Provide the [X, Y] coordinate of the cell's center where the given text is located.  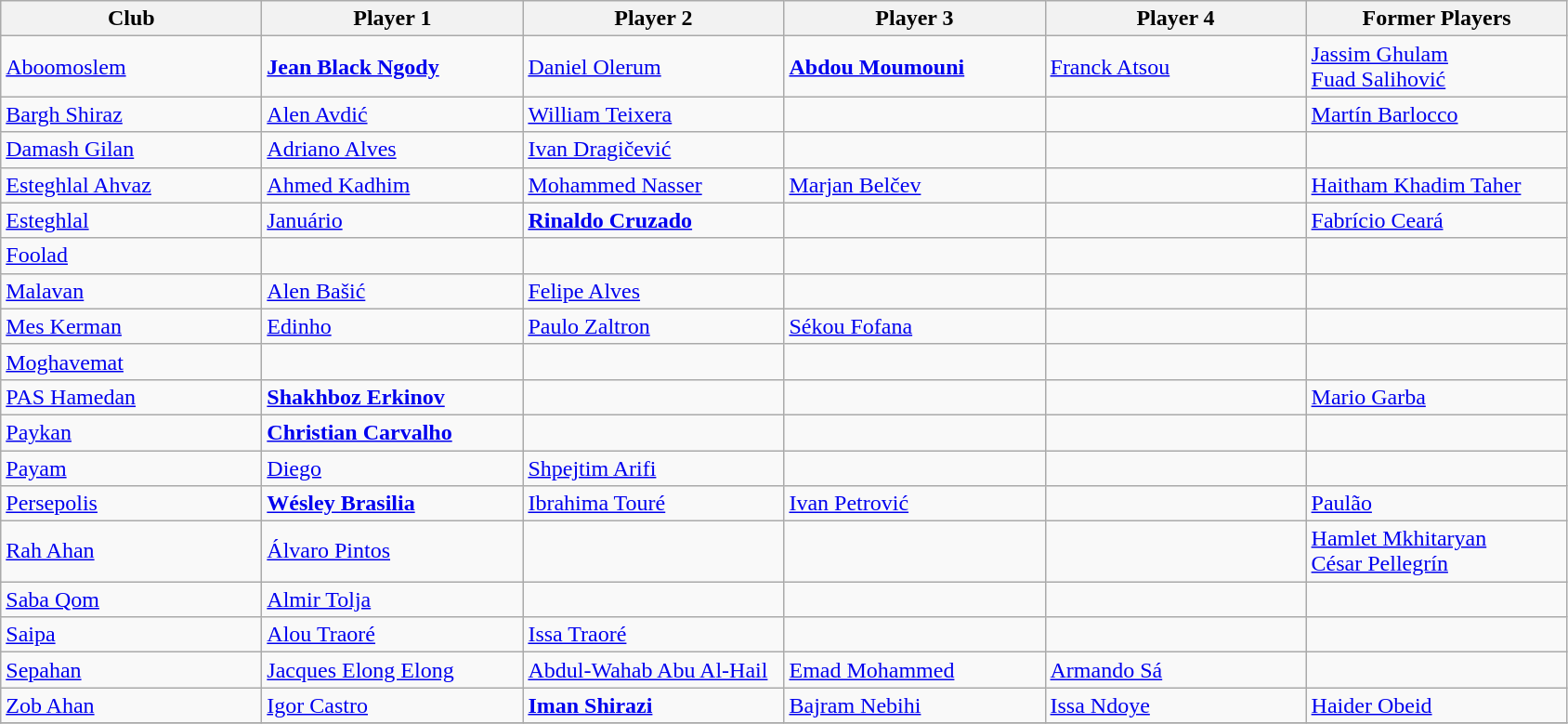
Aboomoslem [132, 67]
Rinaldo Cruzado [654, 220]
Marjan Belčev [914, 185]
William Teixera [654, 114]
Shakhboz Erkinov [392, 397]
Player 4 [1176, 19]
Franck Atsou [1176, 67]
Alou Traoré [392, 635]
Fabrício Ceará [1436, 220]
Zob Ahan [132, 705]
Saba Qom [132, 599]
Abdou Moumouni [914, 67]
Alen Bašić [392, 291]
Persepolis [132, 504]
PAS Hamedan [132, 397]
Saipa [132, 635]
Player 1 [392, 19]
Foolad [132, 256]
Player 3 [914, 19]
Mario Garba [1436, 397]
Januário [392, 220]
Former Players [1436, 19]
Bargh Shiraz [132, 114]
Bajram Nebihi [914, 705]
Ivan Dragičević [654, 150]
Paulo Zaltron [654, 326]
Jassim Ghulam Fuad Salihović [1436, 67]
Paykan [132, 432]
Álvaro Pintos [392, 552]
Player 2 [654, 19]
Haider Obeid [1436, 705]
Issa Traoré [654, 635]
Sepahan [132, 670]
Alen Avdić [392, 114]
Mohammed Nasser [654, 185]
Almir Tolja [392, 599]
Rah Ahan [132, 552]
Damash Gilan [132, 150]
Christian Carvalho [392, 432]
Moghavemat [132, 362]
Ahmed Kadhim [392, 185]
Paulão [1436, 504]
Wésley Brasilia [392, 504]
Felipe Alves [654, 291]
Armando Sá [1176, 670]
Payam [132, 467]
Mes Kerman [132, 326]
Esteghlal Ahvaz [132, 185]
Sékou Fofana [914, 326]
Ibrahima Touré [654, 504]
Club [132, 19]
Iman Shirazi [654, 705]
Jacques Elong Elong [392, 670]
Adriano Alves [392, 150]
Issa Ndoye [1176, 705]
Haitham Khadim Taher [1436, 185]
Hamlet Mkhitaryan César Pellegrín [1436, 552]
Abdul-Wahab Abu Al-Hail [654, 670]
Edinho [392, 326]
Martín Barlocco [1436, 114]
Shpejtim Arifi [654, 467]
Diego [392, 467]
Malavan [132, 291]
Igor Castro [392, 705]
Emad Mohammed [914, 670]
Daniel Olerum [654, 67]
Esteghlal [132, 220]
Jean Black Ngody [392, 67]
Ivan Petrović [914, 504]
